Detect which cell encompasses the target text, then output its [X, Y] center coordinate. 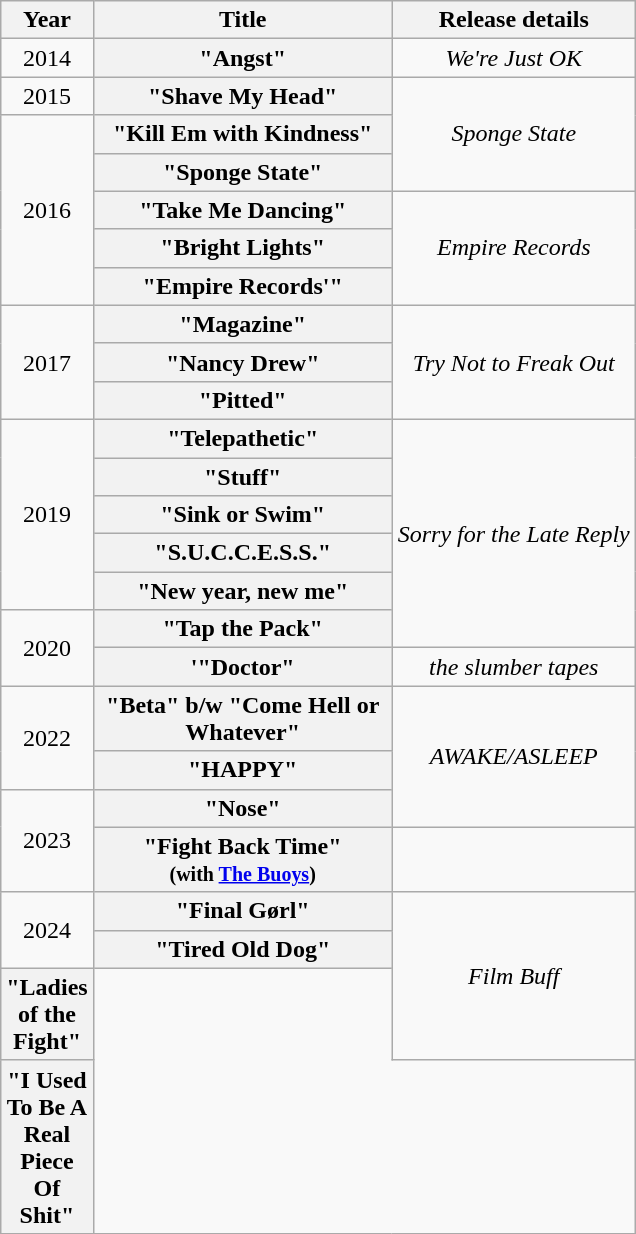
2020 [47, 648]
2015 [47, 96]
"Beta" b/w "Come Hell or Whatever" [242, 718]
AWAKE/ASLEEP [514, 756]
Sorry for the Late Reply [514, 533]
"New year, new me" [242, 591]
"Empire Records'" [242, 286]
"Final Gørl" [242, 911]
"Magazine" [242, 324]
2016 [47, 210]
Film Buff [514, 976]
"Tired Old Dog" [242, 949]
2023 [47, 840]
Release details [514, 20]
"Sponge State" [242, 172]
2019 [47, 514]
"Shave My Head" [242, 96]
We're Just OK [514, 58]
"HAPPY" [242, 770]
"Bright Lights" [242, 248]
"Sink or Swim" [242, 515]
2014 [47, 58]
"Telepathetic" [242, 438]
'"Doctor" [242, 667]
the slumber tapes [514, 667]
"I Used To Be A Real Piece Of Shit" [47, 1146]
"S.U.C.C.E.S.S." [242, 553]
"Kill Em with Kindness" [242, 134]
Title [242, 20]
Year [47, 20]
"Nancy Drew" [242, 362]
2017 [47, 362]
2024 [47, 930]
Try Not to Freak Out [514, 362]
"Nose" [242, 808]
Sponge State [514, 134]
"Tap the Pack" [242, 629]
"Take Me Dancing" [242, 210]
"Ladies of the Fight" [47, 1014]
"Fight Back Time" (with The Buoys) [242, 860]
"Stuff" [242, 477]
2022 [47, 738]
"Pitted" [242, 400]
Empire Records [514, 248]
"Angst" [242, 58]
